Provide the [X, Y] coordinate of the cell's center where the given text is located.  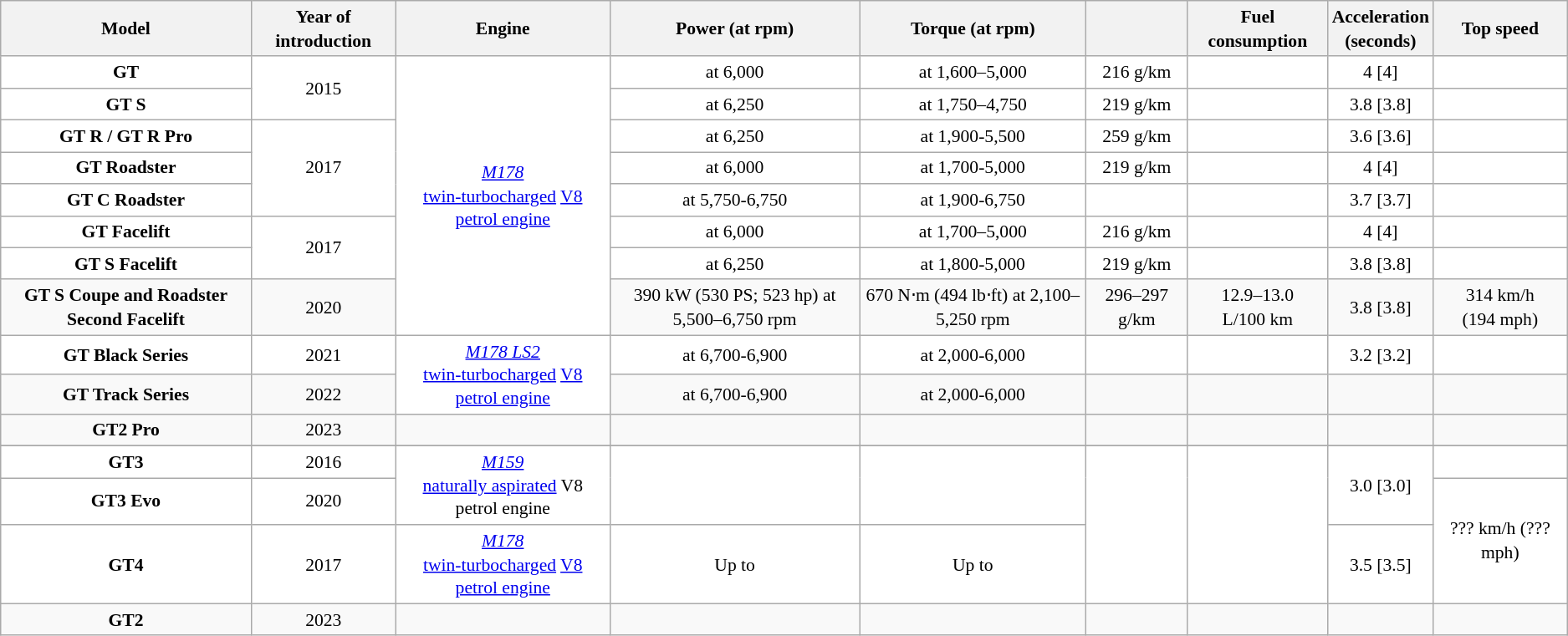
at 1,750–4,750 [973, 104]
2016 [323, 462]
GT4 [125, 564]
3.2 [3.2] [1381, 354]
at 1,800-5,000 [973, 264]
Fuel consumption [1258, 28]
Top speed [1500, 28]
3.6 [3.6] [1381, 136]
Power (at rpm) [734, 28]
2021 [323, 354]
at 1,900-6,750 [973, 200]
GT S Facelift [125, 264]
at 1,900-5,500 [973, 136]
3.7 [3.7] [1381, 200]
GT2 [125, 619]
390 kW (530 PS; 523 hp) at 5,500–6,750 rpm [734, 308]
2022 [323, 394]
GT Facelift [125, 232]
Torque (at rpm) [973, 28]
3.0 [3.0] [1381, 486]
2015 [323, 88]
3.5 [3.5] [1381, 564]
GT3 Evo [125, 501]
Model [125, 28]
GT S [125, 104]
at 5,750-6,750 [734, 200]
12.9–13.0 L/100 km [1258, 308]
at 1,700–5,000 [973, 232]
M178 LS2 twin-turbocharged V8 petrol engine [503, 374]
at 1,700-5,000 [973, 168]
670 N⋅m (494 lb⋅ft) at 2,100–5,250 rpm [973, 308]
GT C Roadster [125, 200]
GT3 [125, 462]
at 1,600–5,000 [973, 72]
GT Roadster [125, 168]
GT Track Series [125, 394]
GT [125, 72]
GT Black Series [125, 354]
Engine [503, 28]
GT S Coupe and Roadster Second Facelift [125, 308]
259 g/km [1137, 136]
??? km/h (??? mph) [1500, 542]
GT R / GT R Pro [125, 136]
Acceleration (seconds) [1381, 28]
314 km/h (194 mph) [1500, 308]
Year of introduction [323, 28]
M159 naturally aspirated V8 petrol engine [503, 486]
GT2 Pro [125, 430]
296–297 g/km [1137, 308]
